For the text-containing cell, return its midpoint in [x, y] coordinate format. 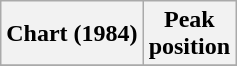
Peakposition [189, 34]
Chart (1984) [72, 34]
